From the cell containing the given text, extract its center point as (X, Y) coordinate. 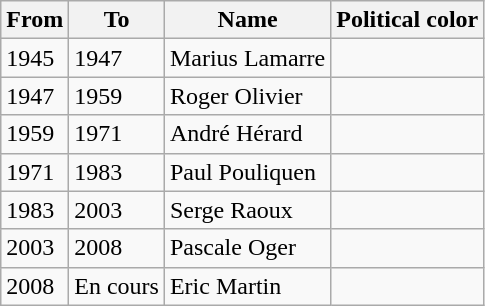
Pascale Oger (247, 248)
Roger Olivier (247, 96)
Marius Lamarre (247, 58)
André Hérard (247, 134)
Paul Pouliquen (247, 172)
Eric Martin (247, 286)
En cours (117, 286)
From (35, 20)
Political color (408, 20)
Serge Raoux (247, 210)
1945 (35, 58)
To (117, 20)
Name (247, 20)
